Capture the cell that displays the provided text and extract its [x, y] central coordinate. 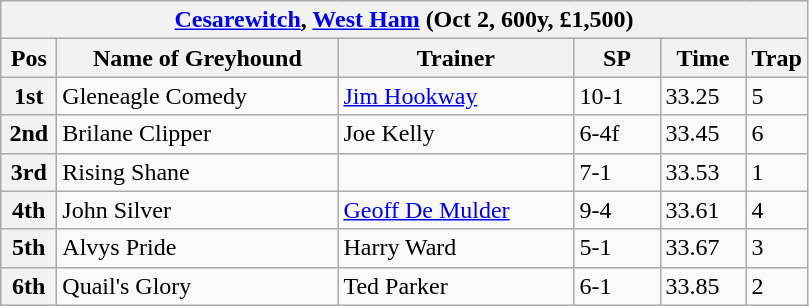
Pos [29, 58]
Jim Hookway [456, 96]
4 [776, 210]
33.25 [703, 96]
6th [29, 286]
Geoff De Mulder [456, 210]
4th [29, 210]
Trap [776, 58]
3 [776, 248]
1st [29, 96]
33.53 [703, 172]
5-1 [617, 248]
2nd [29, 134]
6-4f [617, 134]
Cesarewitch, West Ham (Oct 2, 600y, £1,500) [404, 20]
Name of Greyhound [198, 58]
1 [776, 172]
33.61 [703, 210]
33.85 [703, 286]
Alvys Pride [198, 248]
2 [776, 286]
6 [776, 134]
SP [617, 58]
5 [776, 96]
Quail's Glory [198, 286]
33.45 [703, 134]
Joe Kelly [456, 134]
Time [703, 58]
10-1 [617, 96]
Rising Shane [198, 172]
9-4 [617, 210]
Trainer [456, 58]
6-1 [617, 286]
3rd [29, 172]
Gleneagle Comedy [198, 96]
33.67 [703, 248]
7-1 [617, 172]
Harry Ward [456, 248]
John Silver [198, 210]
5th [29, 248]
Brilane Clipper [198, 134]
Ted Parker [456, 286]
